Extract the [x, y] coordinate from the center of the cell holding the provided text.  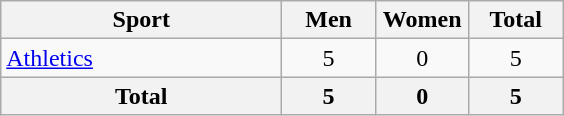
Athletics [142, 58]
Women [422, 20]
Men [329, 20]
Sport [142, 20]
